Output the (X, Y) coordinate of the center of the cell containing the given text.  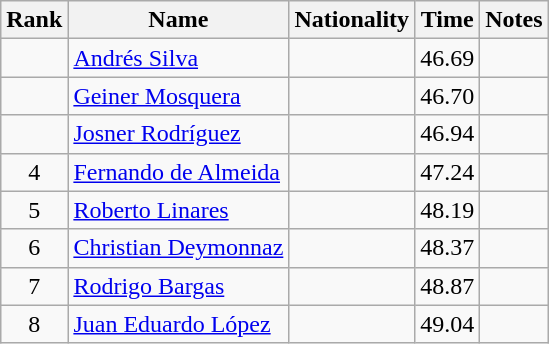
48.19 (448, 210)
Nationality (352, 20)
Time (448, 20)
Fernando de Almeida (178, 172)
49.04 (448, 324)
46.94 (448, 134)
Juan Eduardo López (178, 324)
Josner Rodríguez (178, 134)
Christian Deymonnaz (178, 248)
Roberto Linares (178, 210)
6 (34, 248)
Rodrigo Bargas (178, 286)
7 (34, 286)
Notes (514, 20)
4 (34, 172)
48.37 (448, 248)
Andrés Silva (178, 58)
Name (178, 20)
48.87 (448, 286)
47.24 (448, 172)
5 (34, 210)
Geiner Mosquera (178, 96)
8 (34, 324)
Rank (34, 20)
46.69 (448, 58)
46.70 (448, 96)
